Determine the (X, Y) coordinate at the center of the cell enclosing the given text.  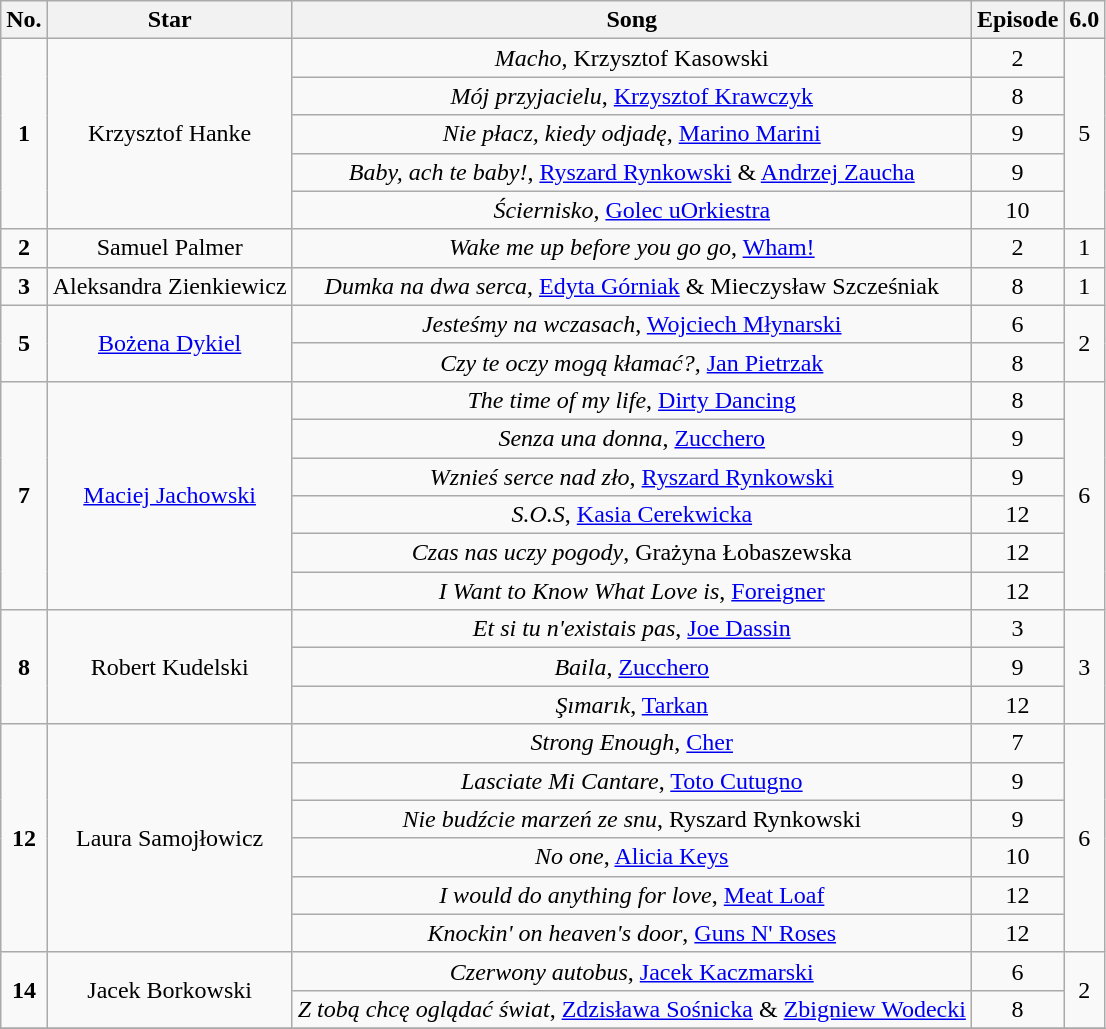
No one, Alicia Keys (632, 857)
Et si tu n'existais pas, Joe Dassin (632, 629)
Wznieś serce nad zło, Ryszard Rynkowski (632, 477)
Z tobą chcę oglądać świat, Zdzisława Sośnicka & Zbigniew Wodecki (632, 1009)
Dumka na dwa serca, Edyta Górniak & Mieczysław Szcześniak (632, 286)
Wake me up before you go go, Wham! (632, 248)
Macho, Krzysztof Kasowski (632, 58)
Jesteśmy na wczasach, Wojciech Młynarski (632, 324)
Jacek Borkowski (170, 990)
Czerwony autobus, Jacek Kaczmarski (632, 971)
Lasciate Mi Cantare, Toto Cutugno (632, 781)
Strong Enough, Cher (632, 743)
Aleksandra Zienkiewicz (170, 286)
Czas nas uczy pogody, Grażyna Łobaszewska (632, 553)
I Want to Know What Love is, Foreigner (632, 591)
S.O.S, Kasia Cerekwicka (632, 515)
Krzysztof Hanke (170, 134)
No. (24, 20)
Czy te oczy mogą kłamać?, Jan Pietrzak (632, 362)
Baby, ach te baby!, Ryszard Rynkowski & Andrzej Zaucha (632, 172)
14 (24, 990)
I would do anything for love, Meat Loaf (632, 895)
Laura Samojłowicz (170, 838)
Nie budźcie marzeń ze snu, Ryszard Rynkowski (632, 819)
Senza una donna, Zucchero (632, 438)
Knockin' on heaven's door, Guns N' Roses (632, 933)
Mój przyjacielu, Krzysztof Krawczyk (632, 96)
Maciej Jachowski (170, 495)
Nie płacz, kiedy odjadę, Marino Marini (632, 134)
Samuel Palmer (170, 248)
Star (170, 20)
The time of my life, Dirty Dancing (632, 400)
Song (632, 20)
Ściernisko, Golec uOrkiestra (632, 210)
Robert Kudelski (170, 667)
6.0 (1084, 20)
Bożena Dykiel (170, 343)
Episode (1017, 20)
Şımarık, Tarkan (632, 705)
Baila, Zucchero (632, 667)
